Return [X, Y] of the center of cell containing provided text 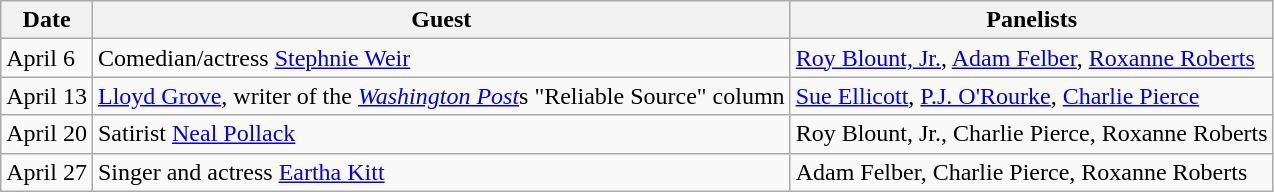
Singer and actress Eartha Kitt [441, 172]
Lloyd Grove, writer of the Washington Posts "Reliable Source" column [441, 96]
Panelists [1032, 20]
Sue Ellicott, P.J. O'Rourke, Charlie Pierce [1032, 96]
Comedian/actress Stephnie Weir [441, 58]
Satirist Neal Pollack [441, 134]
April 20 [47, 134]
April 27 [47, 172]
Adam Felber, Charlie Pierce, Roxanne Roberts [1032, 172]
Roy Blount, Jr., Charlie Pierce, Roxanne Roberts [1032, 134]
April 6 [47, 58]
April 13 [47, 96]
Guest [441, 20]
Roy Blount, Jr., Adam Felber, Roxanne Roberts [1032, 58]
Date [47, 20]
